Pinpoint the cell where the given text exists, returning its (x, y) midpoint coordinate. 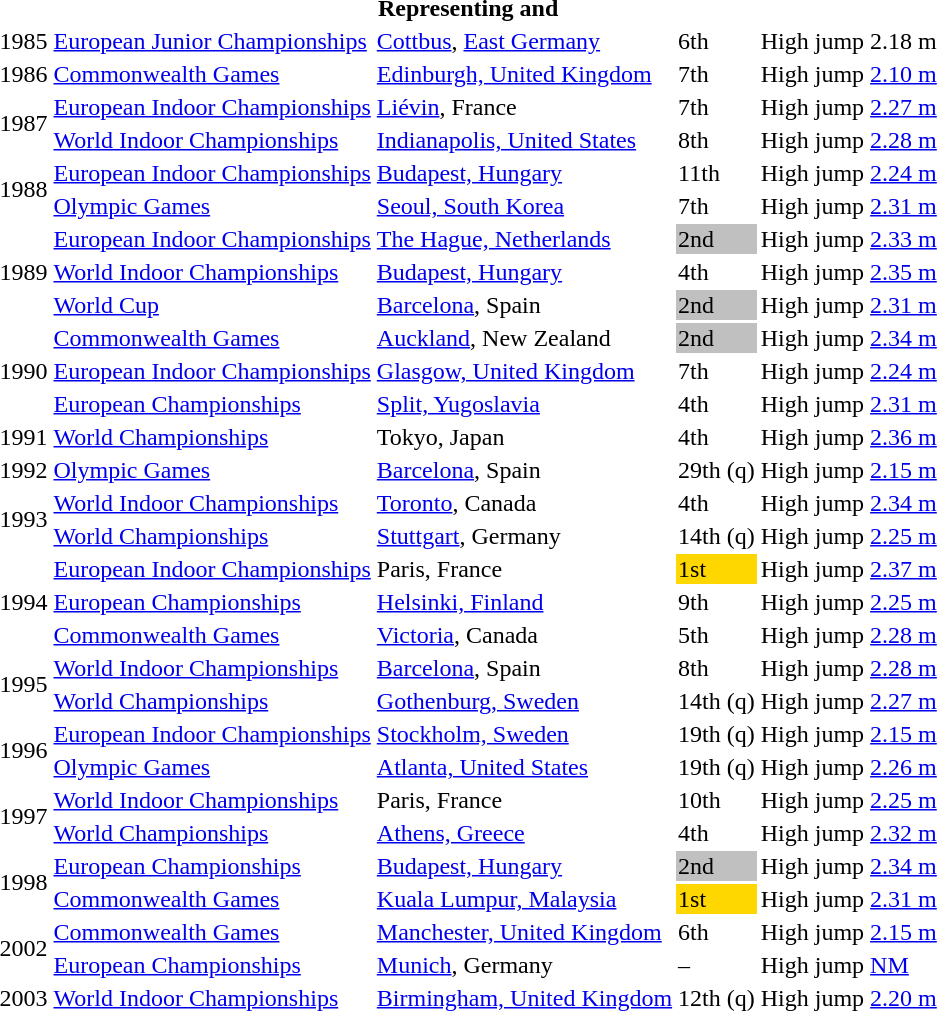
Glasgow, United Kingdom (524, 371)
5th (717, 635)
Munich, Germany (524, 965)
Stuttgart, Germany (524, 536)
European Junior Championships (212, 41)
11th (717, 173)
9th (717, 602)
– (717, 965)
Toronto, Canada (524, 503)
Manchester, United Kingdom (524, 932)
Indianapolis, United States (524, 140)
Auckland, New Zealand (524, 338)
Atlanta, United States (524, 767)
World Cup (212, 305)
Athens, Greece (524, 833)
Cottbus, East Germany (524, 41)
Seoul, South Korea (524, 206)
Liévin, France (524, 107)
Gothenburg, Sweden (524, 701)
Helsinki, Finland (524, 602)
10th (717, 800)
Stockholm, Sweden (524, 734)
Kuala Lumpur, Malaysia (524, 899)
Tokyo, Japan (524, 437)
Victoria, Canada (524, 635)
Edinburgh, United Kingdom (524, 74)
Split, Yugoslavia (524, 404)
The Hague, Netherlands (524, 239)
29th (q) (717, 470)
